Provide the [X, Y] coordinate of the cell's center where the given text is located.  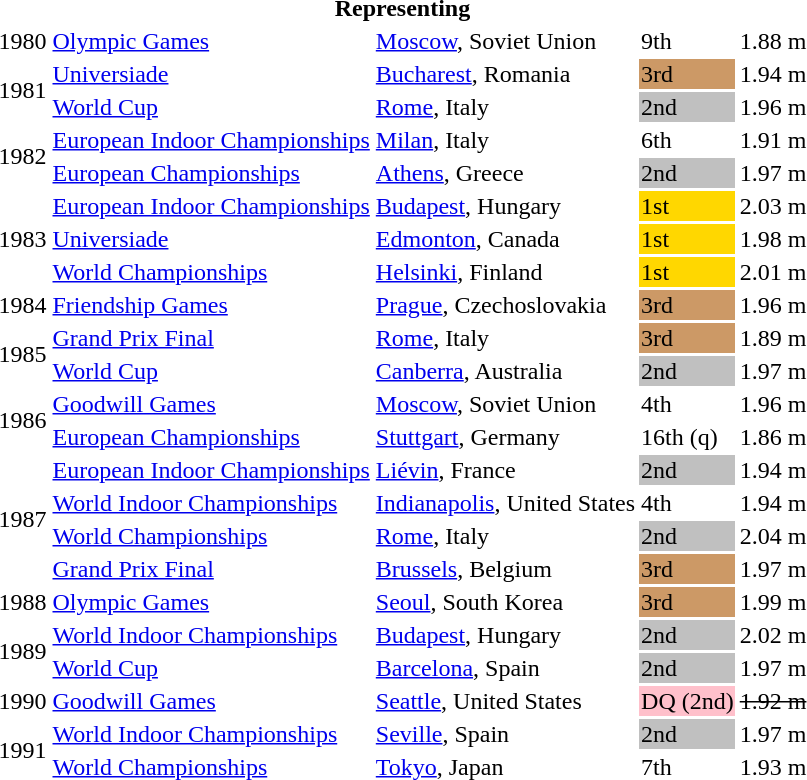
Helsinki, Finland [505, 272]
Indianapolis, United States [505, 503]
DQ (2nd) [688, 701]
Friendship Games [211, 305]
Barcelona, Spain [505, 668]
Canberra, Australia [505, 371]
Brussels, Belgium [505, 569]
Seattle, United States [505, 701]
Milan, Italy [505, 140]
Athens, Greece [505, 173]
Stuttgart, Germany [505, 437]
Prague, Czechoslovakia [505, 305]
9th [688, 41]
Liévin, France [505, 470]
Seville, Spain [505, 734]
6th [688, 140]
Seoul, South Korea [505, 602]
Edmonton, Canada [505, 239]
16th (q) [688, 437]
Bucharest, Romania [505, 74]
